Pinpoint the cell where the given text exists, returning its (X, Y) midpoint coordinate. 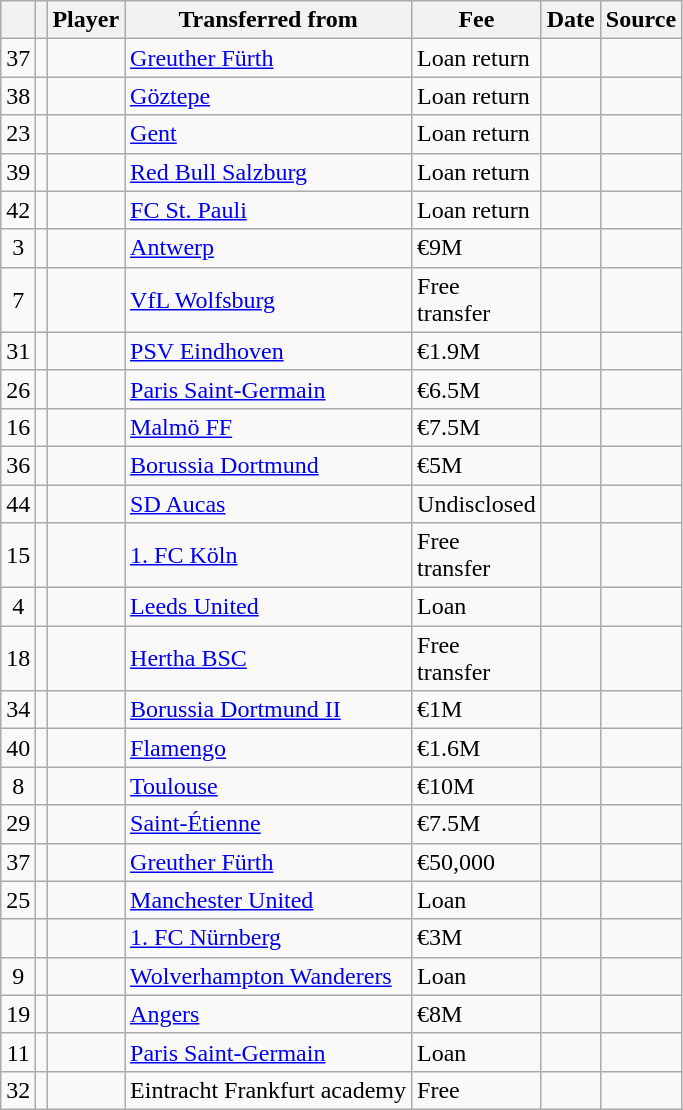
Wolverhampton Wanderers (268, 976)
Transferred from (268, 20)
€5M (477, 465)
34 (18, 710)
€9M (477, 248)
Date (570, 20)
38 (18, 96)
36 (18, 465)
42 (18, 210)
18 (18, 658)
Malmö FF (268, 427)
19 (18, 1014)
8 (18, 786)
1. FC Nürnberg (268, 938)
€8M (477, 1014)
SD Aucas (268, 503)
€1.9M (477, 351)
Angers (268, 1014)
Manchester United (268, 900)
Fee (477, 20)
26 (18, 389)
Red Bull Salzburg (268, 172)
Saint-Étienne (268, 824)
Undisclosed (477, 503)
Borussia Dortmund (268, 465)
9 (18, 976)
Gent (268, 134)
4 (18, 607)
Toulouse (268, 786)
31 (18, 351)
Hertha BSC (268, 658)
32 (18, 1090)
15 (18, 556)
40 (18, 748)
Player (86, 20)
VfL Wolfsburg (268, 300)
PSV Eindhoven (268, 351)
€6.5M (477, 389)
1. FC Köln (268, 556)
16 (18, 427)
€50,000 (477, 862)
7 (18, 300)
Antwerp (268, 248)
Flamengo (268, 748)
25 (18, 900)
€1M (477, 710)
€3M (477, 938)
Leeds United (268, 607)
Free (477, 1090)
11 (18, 1052)
3 (18, 248)
Göztepe (268, 96)
FC St. Pauli (268, 210)
€10M (477, 786)
29 (18, 824)
Eintracht Frankfurt academy (268, 1090)
Source (640, 20)
Borussia Dortmund II (268, 710)
23 (18, 134)
44 (18, 503)
39 (18, 172)
€1.6M (477, 748)
